Identify which cell holds the provided text, then report its (x, y) central coordinate. 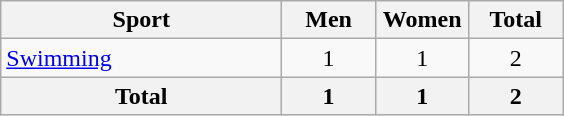
Sport (142, 20)
Men (329, 20)
Swimming (142, 58)
Women (422, 20)
